Extract the [X, Y] coordinate from the center of the cell holding the provided text.  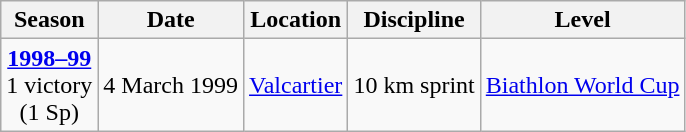
1998–99 1 victory (1 Sp) [50, 85]
10 km sprint [414, 85]
Season [50, 20]
Discipline [414, 20]
Biathlon World Cup [582, 85]
Location [296, 20]
4 March 1999 [171, 85]
Level [582, 20]
Date [171, 20]
Valcartier [296, 85]
